Capture the cell that displays the provided text and extract its (x, y) central coordinate. 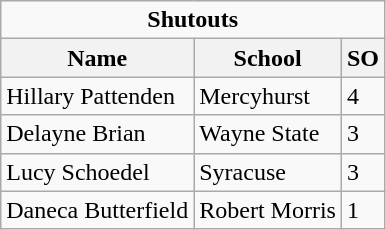
Robert Morris (268, 210)
Mercyhurst (268, 96)
4 (362, 96)
Hillary Pattenden (98, 96)
Delayne Brian (98, 134)
SO (362, 58)
School (268, 58)
Shutouts (193, 20)
Wayne State (268, 134)
1 (362, 210)
Name (98, 58)
Lucy Schoedel (98, 172)
Syracuse (268, 172)
Daneca Butterfield (98, 210)
